For the text-containing cell, return its midpoint in [X, Y] coordinate format. 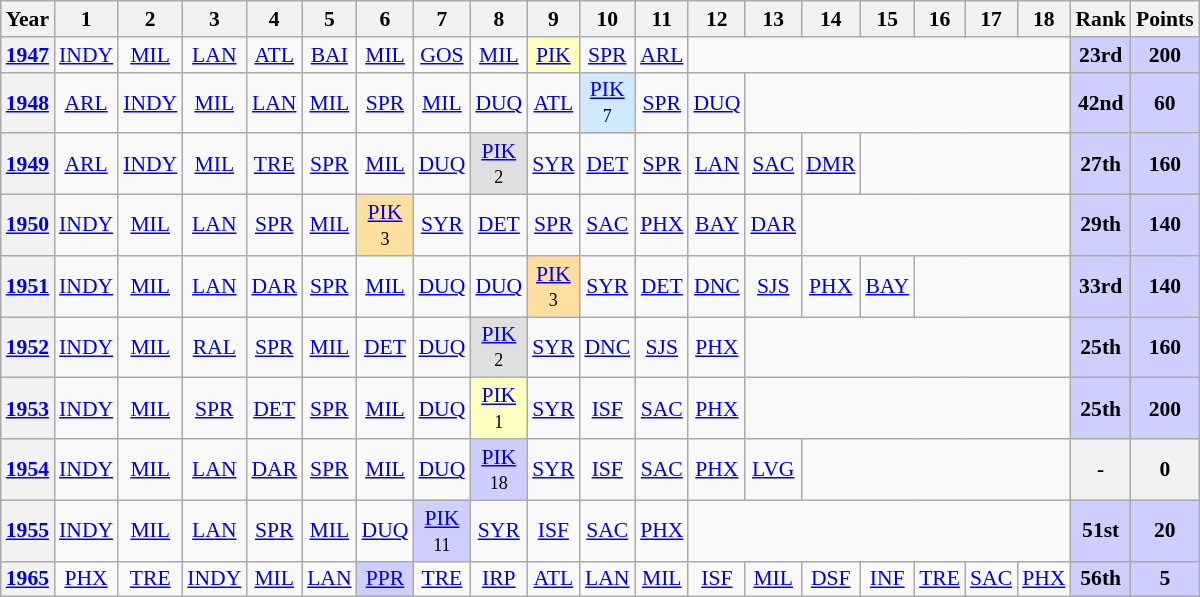
1955 [28, 530]
LVG [773, 470]
11 [662, 19]
42nd [1100, 102]
13 [773, 19]
Rank [1100, 19]
60 [1165, 102]
1965 [28, 579]
56th [1100, 579]
6 [386, 19]
Points [1165, 19]
PIK1 [498, 408]
1951 [28, 286]
Year [28, 19]
1952 [28, 348]
8 [498, 19]
PIK18 [498, 470]
2 [150, 19]
12 [716, 19]
1948 [28, 102]
PIK [553, 55]
16 [940, 19]
23rd [1100, 55]
10 [607, 19]
GOS [442, 55]
27th [1100, 164]
14 [830, 19]
- [1100, 470]
DSF [830, 579]
RAL [214, 348]
1949 [28, 164]
1953 [28, 408]
20 [1165, 530]
29th [1100, 226]
DMR [830, 164]
15 [887, 19]
7 [442, 19]
0 [1165, 470]
PIK7 [607, 102]
1954 [28, 470]
BAI [329, 55]
17 [991, 19]
3 [214, 19]
INF [887, 579]
1947 [28, 55]
51st [1100, 530]
18 [1044, 19]
1 [86, 19]
IRP [498, 579]
9 [553, 19]
33rd [1100, 286]
4 [274, 19]
PIK11 [442, 530]
PPR [386, 579]
1950 [28, 226]
